Extract the [X, Y] coordinate from the center of the cell holding the provided text.  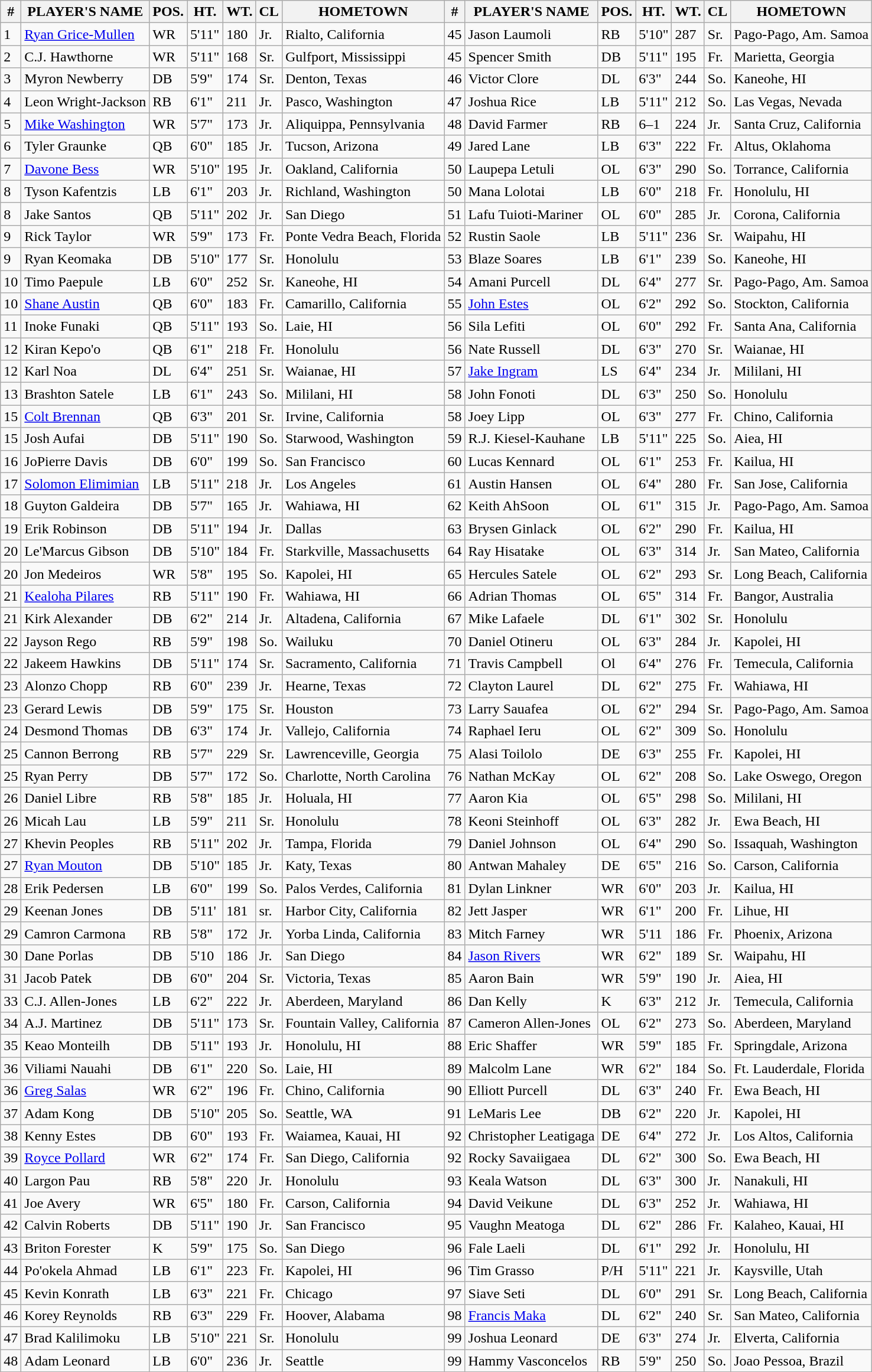
194 [240, 529]
Aliquippa, Pennsylvania [363, 124]
83 [455, 933]
285 [688, 214]
Waiamea, Kauai, HI [363, 1136]
Keoni Steinhoff [532, 821]
Hoover, Alabama [363, 1315]
78 [455, 821]
Houston [363, 709]
Micah Lau [85, 821]
5 [11, 124]
224 [688, 124]
Cameron Allen-Jones [532, 1024]
74 [455, 731]
Adrian Thomas [532, 596]
Starwood, Washington [363, 439]
6–1 [653, 124]
Sila Lefiti [532, 327]
Dallas [363, 529]
Bangor, Australia [801, 596]
67 [455, 618]
Hammy Vasconcelos [532, 1360]
Vaughn Meatoga [532, 1226]
Pasco, Washington [363, 102]
16 [11, 461]
204 [240, 978]
JoPierre Davis [85, 461]
280 [688, 484]
Desmond Thomas [85, 731]
79 [455, 843]
52 [455, 236]
C.J. Hawthorne [85, 57]
Spencer Smith [532, 57]
253 [688, 461]
272 [688, 1136]
Seattle [363, 1360]
Tampa, Florida [363, 843]
LS [617, 371]
223 [240, 1270]
Rustin Saole [532, 236]
Vallejo, California [363, 731]
4 [11, 102]
Denton, Texas [363, 79]
Dan Kelly [532, 1001]
80 [455, 866]
43 [11, 1248]
Alasi Toilolo [532, 754]
61 [455, 484]
70 [455, 641]
53 [455, 259]
40 [11, 1181]
Clayton Laurel [532, 686]
Cannon Berrong [85, 754]
Jason Laumoli [532, 34]
Kalaheo, Kauai, HI [801, 1226]
Greg Salas [85, 1091]
Kevin Konrath [85, 1293]
Raphael Ieru [532, 731]
Jake Santos [85, 214]
Erik Pedersen [85, 888]
Torrance, California [801, 169]
2 [11, 57]
287 [688, 34]
208 [688, 776]
Joshua Rice [532, 102]
Christopher Leatigaga [532, 1136]
34 [11, 1024]
65 [455, 573]
81 [455, 888]
Keala Watson [532, 1181]
18 [11, 506]
Tyler Graunke [85, 146]
Rocky Savaiigaea [532, 1158]
87 [455, 1024]
63 [455, 529]
Hearne, Texas [363, 686]
Dane Porlas [85, 956]
Santa Cruz, California [801, 124]
5'11 [653, 933]
11 [11, 327]
Kaysville, Utah [801, 1270]
Yorba Linda, California [363, 933]
291 [688, 1293]
LeMaris Lee [532, 1113]
Adam Kong [85, 1113]
293 [688, 573]
Nate Russell [532, 349]
R.J. Kiesel-Kauhane [532, 439]
Fountain Valley, California [363, 1024]
Lihue, HI [801, 911]
Korey Reynolds [85, 1315]
28 [11, 888]
Rick Taylor [85, 236]
sr. [269, 911]
Katy, Texas [363, 866]
Josh Aufai [85, 439]
Ryan Grice-Mullen [85, 34]
C.J. Allen-Jones [85, 1001]
244 [688, 79]
309 [688, 731]
71 [455, 664]
97 [455, 1293]
82 [455, 911]
273 [688, 1024]
Jakeem Hawkins [85, 664]
Jared Lane [532, 146]
93 [455, 1181]
Ryan Mouton [85, 866]
Calvin Roberts [85, 1226]
Los Altos, California [801, 1136]
David Farmer [532, 124]
Brashton Satele [85, 394]
A.J. Martinez [85, 1024]
Jason Rivers [532, 956]
Seattle, WA [363, 1113]
Brysen Ginlack [532, 529]
168 [240, 57]
Tucson, Arizona [363, 146]
Colt Brennan [85, 416]
255 [688, 754]
Phoenix, Arizona [801, 933]
57 [455, 371]
Dylan Linkner [532, 888]
San Jose, California [801, 484]
54 [455, 282]
Brad Kalilimoku [85, 1338]
60 [455, 461]
Lawrenceville, Georgia [363, 754]
284 [688, 641]
13 [11, 394]
Richland, Washington [363, 191]
Karl Noa [85, 371]
Sacramento, California [363, 664]
243 [240, 394]
274 [688, 1338]
Victor Clore [532, 79]
84 [455, 956]
298 [688, 799]
Mike Lafaele [532, 618]
Las Vegas, Nevada [801, 102]
Stockton, California [801, 304]
1 [11, 34]
Santa Ana, California [801, 327]
38 [11, 1136]
315 [688, 506]
Timo Paepule [85, 282]
214 [240, 618]
Chicago [363, 1293]
Hercules Satele [532, 573]
Daniel Libre [85, 799]
Rialto, California [363, 34]
Aaron Kia [532, 799]
P/H [617, 1270]
275 [688, 686]
76 [455, 776]
24 [11, 731]
Larry Sauafea [532, 709]
Solomon Elimimian [85, 484]
Myron Newberry [85, 79]
200 [688, 911]
Royce Pollard [85, 1158]
66 [455, 596]
Keenan Jones [85, 911]
Lafu Tuioti-Mariner [532, 214]
Siave Seti [532, 1293]
Camarillo, California [363, 304]
41 [11, 1203]
75 [455, 754]
88 [455, 1046]
216 [688, 866]
Mitch Farney [532, 933]
165 [240, 506]
51 [455, 214]
205 [240, 1113]
98 [455, 1315]
Malcolm Lane [532, 1068]
Travis Campbell [532, 664]
95 [455, 1226]
Tyson Kafentzis [85, 191]
270 [688, 349]
Inoke Funaki [85, 327]
201 [240, 416]
89 [455, 1068]
Aaron Bain [532, 978]
286 [688, 1226]
Mana Lolotai [532, 191]
Jacob Patek [85, 978]
Lucas Kennard [532, 461]
Oakland, California [363, 169]
91 [455, 1113]
Harbor City, California [363, 911]
198 [240, 641]
Erik Robinson [85, 529]
Nanakuli, HI [801, 1181]
17 [11, 484]
251 [240, 371]
Daniel Johnson [532, 843]
Ray Hisatake [532, 551]
Palos Verdes, California [363, 888]
Briton Forester [85, 1248]
49 [455, 146]
Wailuku [363, 641]
Marietta, Georgia [801, 57]
Holuala, HI [363, 799]
77 [455, 799]
3 [11, 79]
Joshua Leonard [532, 1338]
94 [455, 1203]
7 [11, 169]
Amani Purcell [532, 282]
Antwan Mahaley [532, 866]
Blaze Soares [532, 259]
90 [455, 1091]
Leon Wright-Jackson [85, 102]
73 [455, 709]
John Fonoti [532, 394]
Lake Oswego, Oregon [801, 776]
Joao Pessoa, Brazil [801, 1360]
37 [11, 1113]
Ryan Perry [85, 776]
Victoria, Texas [363, 978]
Irvine, California [363, 416]
Po'okela Ahmad [85, 1270]
John Estes [532, 304]
San Diego, California [363, 1158]
181 [240, 911]
5'10 [204, 956]
Keao Monteilh [85, 1046]
44 [11, 1270]
294 [688, 709]
Fale Laeli [532, 1248]
Khevin Peoples [85, 843]
196 [240, 1091]
Joe Avery [85, 1203]
Mike Washington [85, 124]
Daniel Otineru [532, 641]
Kenny Estes [85, 1136]
Keith AhSoon [532, 506]
35 [11, 1046]
Altus, Oklahoma [801, 146]
85 [455, 978]
Kiran Kepo'o [85, 349]
Davone Bess [85, 169]
Corona, California [801, 214]
177 [240, 259]
Austin Hansen [532, 484]
Joey Lipp [532, 416]
Jayson Rego [85, 641]
Francis Maka [532, 1315]
234 [688, 371]
Shane Austin [85, 304]
Jake Ingram [532, 371]
David Veikune [532, 1203]
Elliott Purcell [532, 1091]
6 [11, 146]
Springdale, Arizona [801, 1046]
Los Angeles [363, 484]
Kirk Alexander [85, 618]
Nathan McKay [532, 776]
225 [688, 439]
Laupepa Letuli [532, 169]
189 [688, 956]
Elverta, California [801, 1338]
Jett Jasper [532, 911]
Largon Pau [85, 1181]
Charlotte, North Carolina [363, 776]
33 [11, 1001]
Jon Medeiros [85, 573]
Gerard Lewis [85, 709]
Starkville, Massachusetts [363, 551]
Altadena, California [363, 618]
302 [688, 618]
Kealoha Pilares [85, 596]
Gulfport, Mississippi [363, 57]
Alonzo Chopp [85, 686]
Camron Carmona [85, 933]
39 [11, 1158]
62 [455, 506]
42 [11, 1226]
Tim Grasso [532, 1270]
19 [11, 529]
55 [455, 304]
31 [11, 978]
59 [455, 439]
282 [688, 821]
Ponte Vedra Beach, Florida [363, 236]
276 [688, 664]
Ol [617, 664]
183 [240, 304]
Viliami Nauahi [85, 1068]
72 [455, 686]
30 [11, 956]
Eric Shaffer [532, 1046]
5'11' [204, 911]
Adam Leonard [85, 1360]
Ryan Keomaka [85, 259]
64 [455, 551]
Le'Marcus Gibson [85, 551]
86 [455, 1001]
Issaquah, Washington [801, 843]
Guyton Galdeira [85, 506]
Ft. Lauderdale, Florida [801, 1068]
